Return the [X, Y] coordinate for the center point of the cell that contains the specified text.  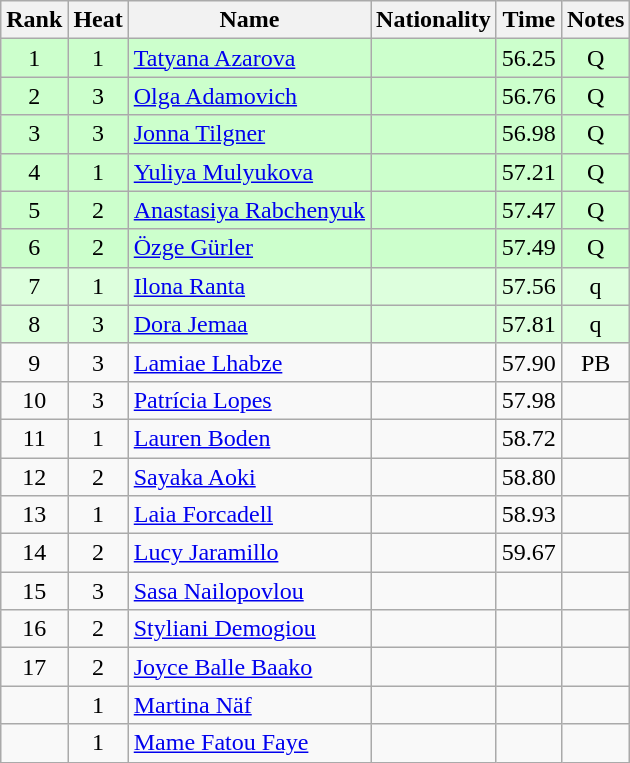
57.49 [528, 248]
Martina Näf [249, 705]
12 [34, 477]
56.98 [528, 134]
Rank [34, 20]
5 [34, 210]
15 [34, 591]
6 [34, 248]
59.67 [528, 553]
Dora Jemaa [249, 324]
Sayaka Aoki [249, 477]
Özge Gürler [249, 248]
Patrícia Lopes [249, 400]
Mame Fatou Faye [249, 743]
Laia Forcadell [249, 515]
57.21 [528, 172]
11 [34, 438]
PB [595, 362]
Ilona Ranta [249, 286]
8 [34, 324]
58.72 [528, 438]
14 [34, 553]
Tatyana Azarova [249, 58]
Lamiae Lhabze [249, 362]
16 [34, 629]
57.47 [528, 210]
57.56 [528, 286]
Time [528, 20]
7 [34, 286]
Nationality [434, 20]
Anastasiya Rabchenyuk [249, 210]
17 [34, 667]
10 [34, 400]
Olga Adamovich [249, 96]
Heat [98, 20]
9 [34, 362]
Name [249, 20]
Jonna Tilgner [249, 134]
Lauren Boden [249, 438]
58.93 [528, 515]
Sasa Nailopovlou [249, 591]
56.76 [528, 96]
Lucy Jaramillo [249, 553]
58.80 [528, 477]
13 [34, 515]
Yuliya Mulyukova [249, 172]
4 [34, 172]
57.81 [528, 324]
57.90 [528, 362]
Styliani Demogiou [249, 629]
57.98 [528, 400]
Notes [595, 20]
56.25 [528, 58]
Joyce Balle Baako [249, 667]
